Determine the (X, Y) coordinate at the center of the cell enclosing the given text.  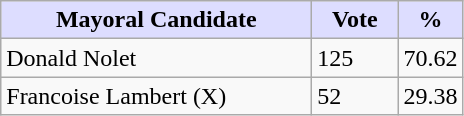
29.38 (430, 96)
Mayoral Candidate (156, 20)
Francoise Lambert (X) (156, 96)
70.62 (430, 58)
52 (355, 96)
Donald Nolet (156, 58)
Vote (355, 20)
% (430, 20)
125 (355, 58)
